Pinpoint the cell where the given text exists, returning its (X, Y) midpoint coordinate. 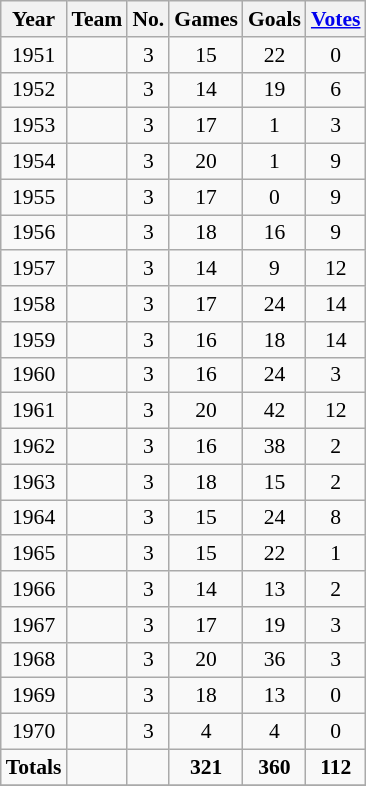
Votes (336, 19)
1960 (34, 375)
Year (34, 19)
1962 (34, 447)
1951 (34, 55)
1961 (34, 411)
1966 (34, 589)
No. (148, 19)
1954 (34, 162)
1956 (34, 233)
Totals (34, 767)
360 (274, 767)
321 (206, 767)
1964 (34, 518)
1959 (34, 340)
1955 (34, 197)
1965 (34, 554)
36 (274, 660)
1970 (34, 732)
1957 (34, 269)
Team (96, 19)
1953 (34, 126)
38 (274, 447)
1969 (34, 696)
1968 (34, 660)
1952 (34, 90)
112 (336, 767)
8 (336, 518)
42 (274, 411)
Games (206, 19)
1963 (34, 482)
6 (336, 90)
1967 (34, 625)
Goals (274, 19)
1958 (34, 304)
